Detect which cell encompasses the target text, then output its [x, y] center coordinate. 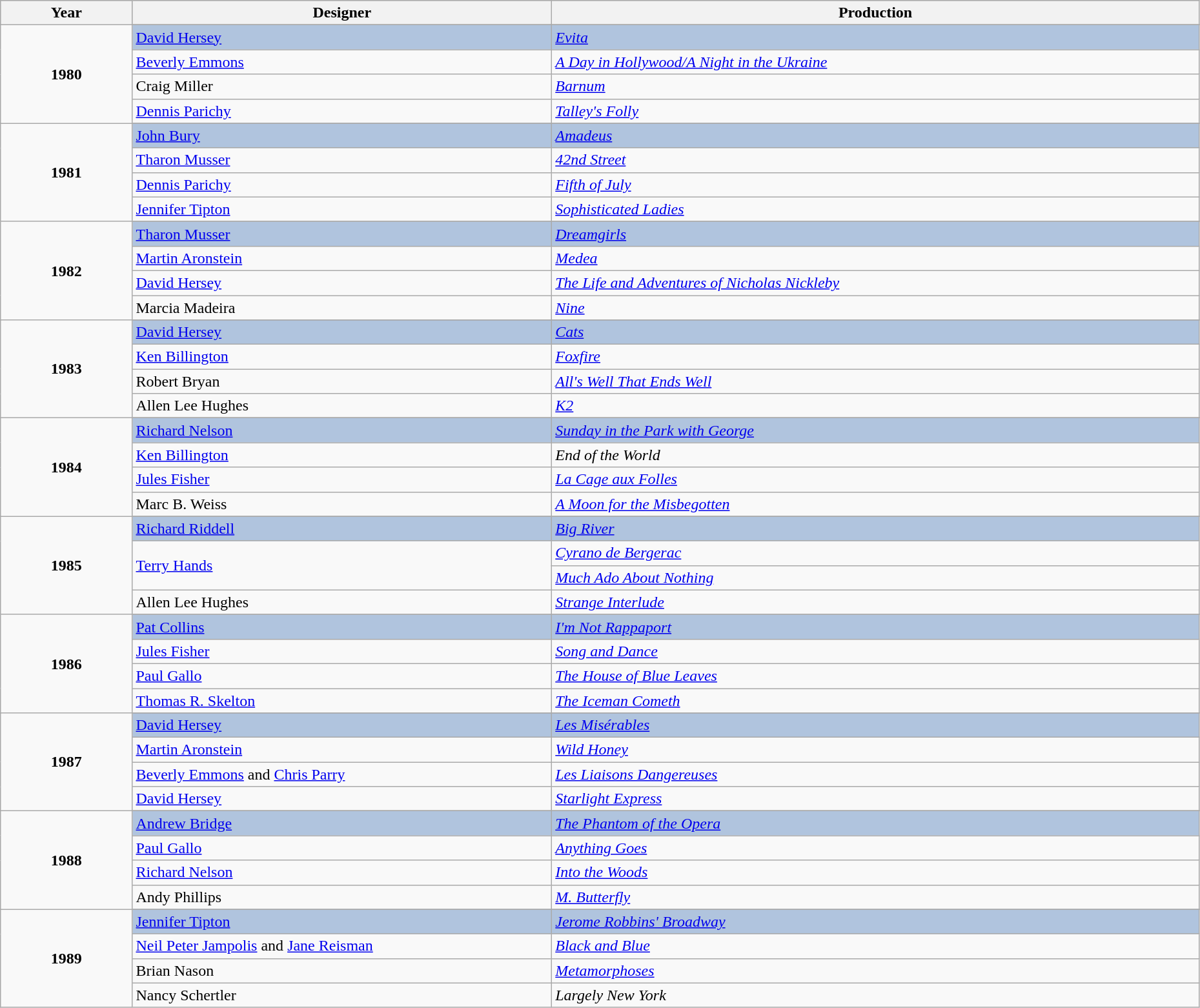
Designer [342, 13]
Wild Honey [875, 750]
Medea [875, 258]
1985 [66, 565]
M. Butterfly [875, 897]
Brian Nason [342, 971]
Strange Interlude [875, 602]
1982 [66, 270]
Craig Miller [342, 86]
Thomas R. Skelton [342, 700]
End of the World [875, 455]
Beverly Emmons [342, 62]
Starlight Express [875, 799]
Pat Collins [342, 627]
1981 [66, 172]
Anything Goes [875, 848]
Song and Dance [875, 651]
The House of Blue Leaves [875, 676]
Amadeus [875, 136]
Cyrano de Bergerac [875, 553]
A Day in Hollywood/A Night in the Ukraine [875, 62]
Les Liaisons Dangereuses [875, 774]
1988 [66, 860]
Foxfire [875, 357]
1980 [66, 74]
K2 [875, 406]
Robert Bryan [342, 381]
Nine [875, 308]
Marcia Madeira [342, 308]
Largely New York [875, 995]
Cats [875, 332]
Dreamgirls [875, 234]
Jerome Robbins' Broadway [875, 922]
Year [66, 13]
1983 [66, 369]
Barnum [875, 86]
Into the Woods [875, 872]
Richard Riddell [342, 529]
Nancy Schertler [342, 995]
Andrew Bridge [342, 823]
All's Well That Ends Well [875, 381]
La Cage aux Folles [875, 479]
1987 [66, 762]
Beverly Emmons and Chris Parry [342, 774]
1989 [66, 958]
Big River [875, 529]
Talley's Folly [875, 111]
Sunday in the Park with George [875, 430]
The Life and Adventures of Nicholas Nickleby [875, 283]
Les Misérables [875, 725]
1986 [66, 663]
Much Ado About Nothing [875, 578]
42nd Street [875, 160]
Black and Blue [875, 946]
Andy Phillips [342, 897]
The Iceman Cometh [875, 700]
Metamorphoses [875, 971]
Neil Peter Jampolis and Jane Reisman [342, 946]
Marc B. Weiss [342, 504]
The Phantom of the Opera [875, 823]
1984 [66, 467]
Terry Hands [342, 565]
John Bury [342, 136]
A Moon for the Misbegotten [875, 504]
Evita [875, 37]
Fifth of July [875, 185]
I'm Not Rappaport [875, 627]
Production [875, 13]
Sophisticated Ladies [875, 209]
